Locate the cell with the specified text and output its [x, y] center coordinate. 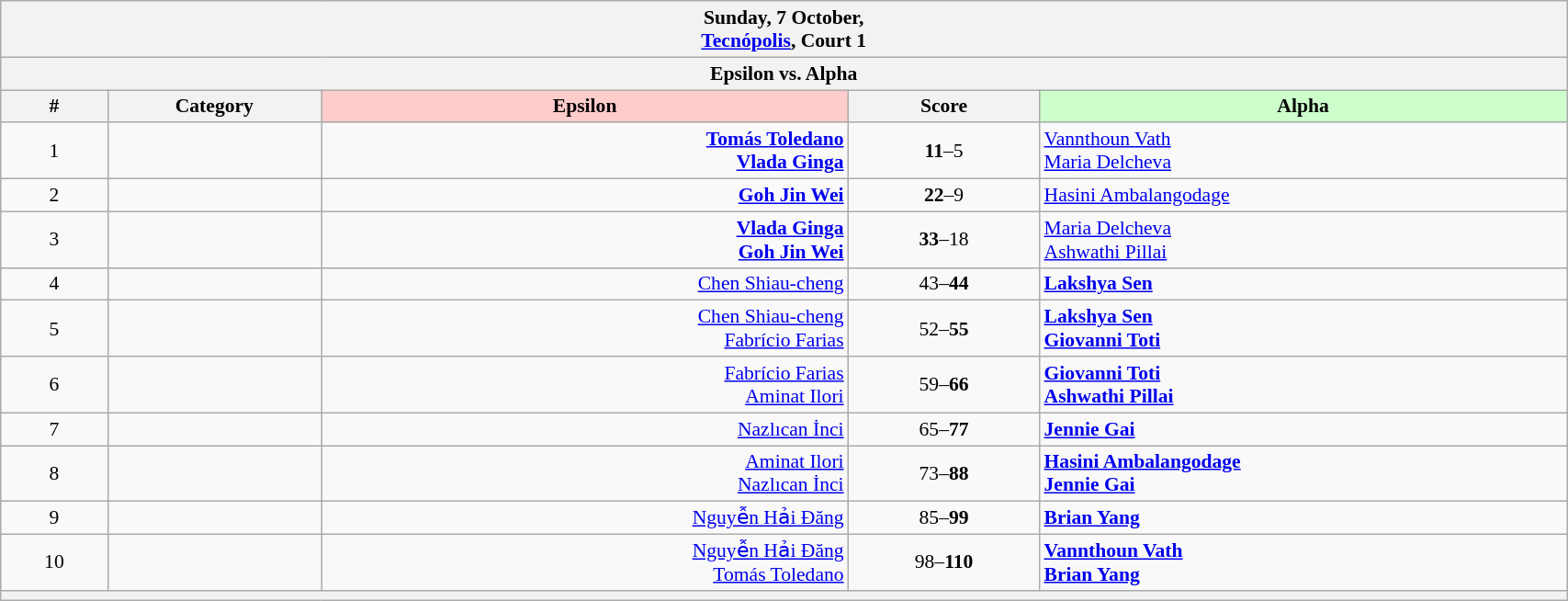
Aminat Ilori Nazlıcan İnci [585, 474]
73–88 [944, 474]
Maria Delcheva Ashwathi Pillai [1303, 239]
Chen Shiau-cheng Fabrício Farias [585, 329]
22–9 [944, 196]
3 [54, 239]
Hasini Ambalangodage Jennie Gai [1303, 474]
85–99 [944, 518]
Jennie Gai [1303, 429]
Hasini Ambalangodage [1303, 196]
Chen Shiau-cheng [585, 284]
5 [54, 329]
Nguyễn Hải Đăng Tomás Toledano [585, 562]
Nguyễn Hải Đăng [585, 518]
Epsilon [585, 107]
Lakshya Sen [1303, 284]
6 [54, 384]
4 [54, 284]
Sunday, 7 October, Tecnópolis, Court 1 [784, 29]
1 [54, 151]
11–5 [944, 151]
98–110 [944, 562]
Goh Jin Wei [585, 196]
7 [54, 429]
Nazlıcan İnci [585, 429]
Fabrício Farias Aminat Ilori [585, 384]
Vannthoun Vath Maria Delcheva [1303, 151]
Epsilon vs. Alpha [784, 74]
Giovanni Toti Ashwathi Pillai [1303, 384]
65–77 [944, 429]
Tomás Toledano Vlada Ginga [585, 151]
52–55 [944, 329]
Vlada Ginga Goh Jin Wei [585, 239]
33–18 [944, 239]
8 [54, 474]
Brian Yang [1303, 518]
9 [54, 518]
Category [215, 107]
10 [54, 562]
Score [944, 107]
59–66 [944, 384]
# [54, 107]
2 [54, 196]
Lakshya Sen Giovanni Toti [1303, 329]
Alpha [1303, 107]
43–44 [944, 284]
Vannthoun Vath Brian Yang [1303, 562]
